Detect which cell encompasses the target text, then output its [x, y] center coordinate. 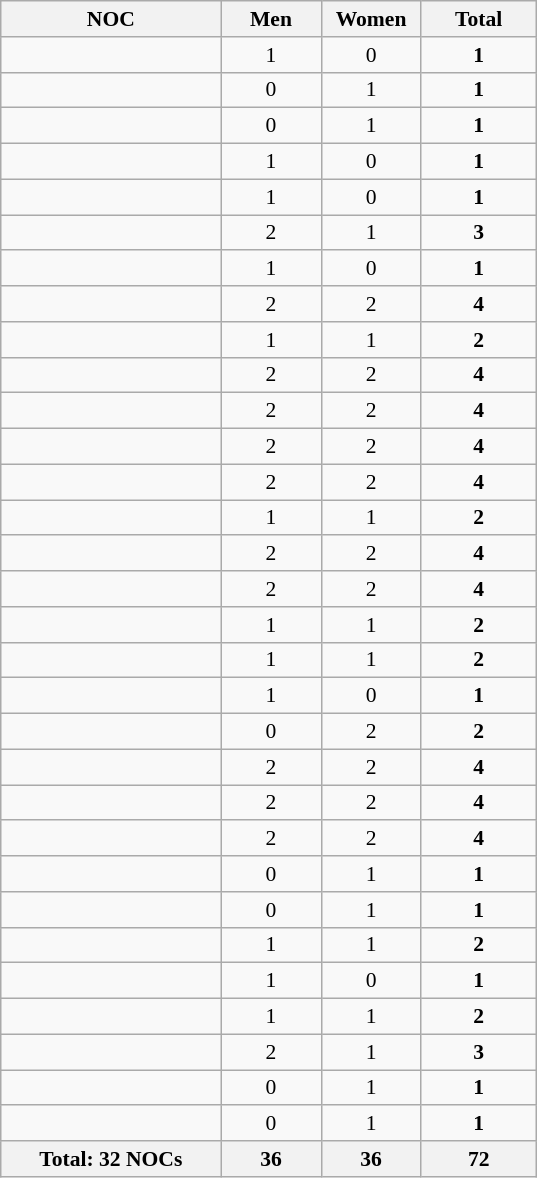
Total [478, 19]
NOC [111, 19]
Men [271, 19]
Women [371, 19]
72 [478, 1159]
Total: 32 NOCs [111, 1159]
